Locate the cell with the specified text and output its [X, Y] center coordinate. 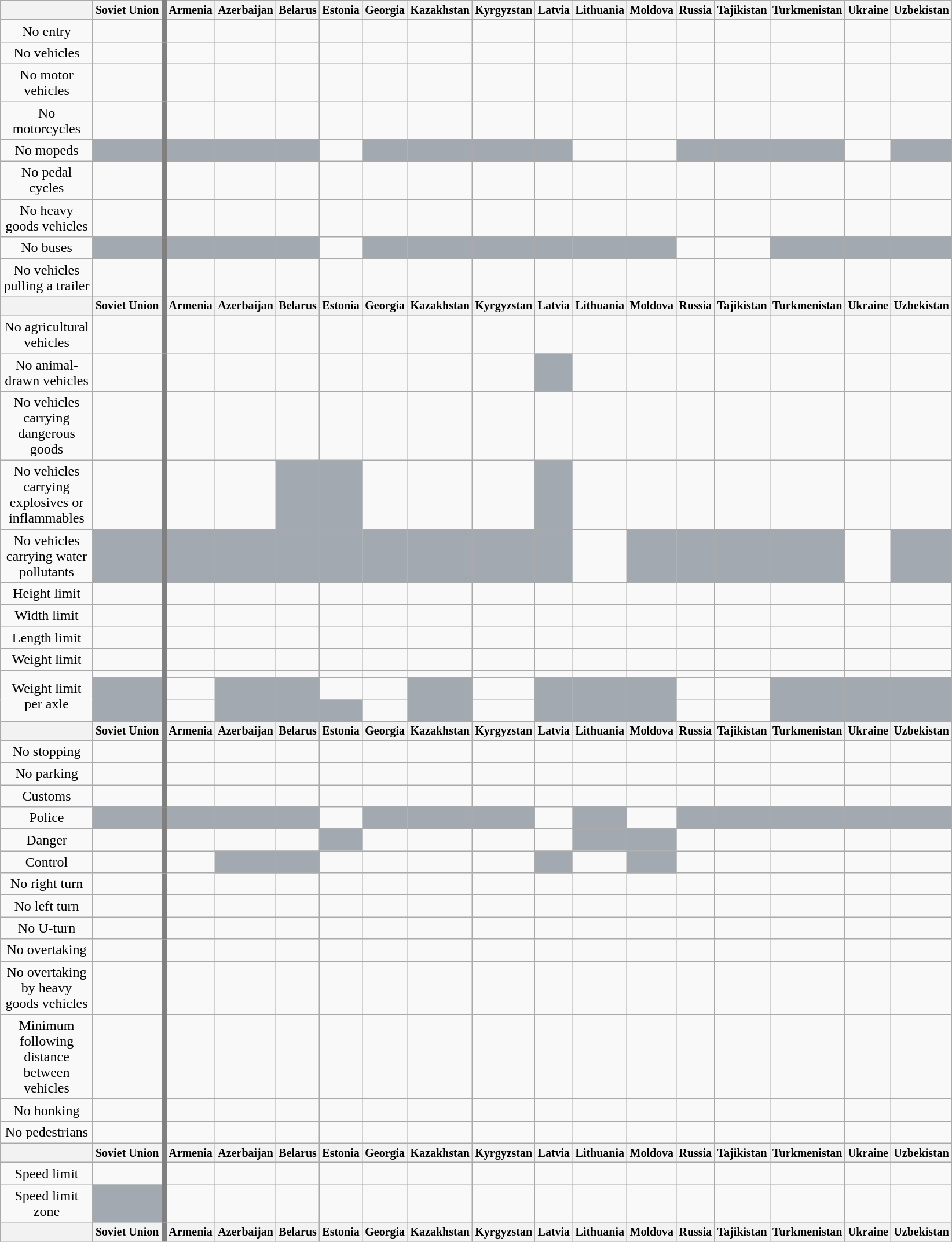
Weight limit [46, 660]
No parking [46, 774]
No vehicles carrying dangerous goods [46, 425]
No vehicles [46, 53]
No entry [46, 31]
No motorcycles [46, 120]
No right turn [46, 884]
No U-turn [46, 928]
Speed limit [46, 1174]
Minimum following distance between vehicles [46, 1057]
Height limit [46, 594]
No vehicles carrying water pollutants [46, 556]
No left turn [46, 906]
No heavy goods vehicles [46, 218]
Weight limit per axle [46, 696]
No overtaking [46, 950]
Control [46, 862]
No agricultural vehicles [46, 335]
No vehicles carrying explosives or inflammables [46, 495]
No mopeds [46, 150]
Danger [46, 840]
No vehicles pulling a trailer [46, 278]
No overtaking by heavy goods vehicles [46, 988]
No stopping [46, 751]
No motor vehicles [46, 82]
Length limit [46, 638]
Speed limit zone [46, 1204]
No pedestrians [46, 1132]
Police [46, 818]
Width limit [46, 616]
Customs [46, 796]
No honking [46, 1110]
No pedal cycles [46, 181]
No buses [46, 248]
No animal-drawn vehicles [46, 372]
